Find where the given text appears and provide that cell's center as [X, Y] coordinate. 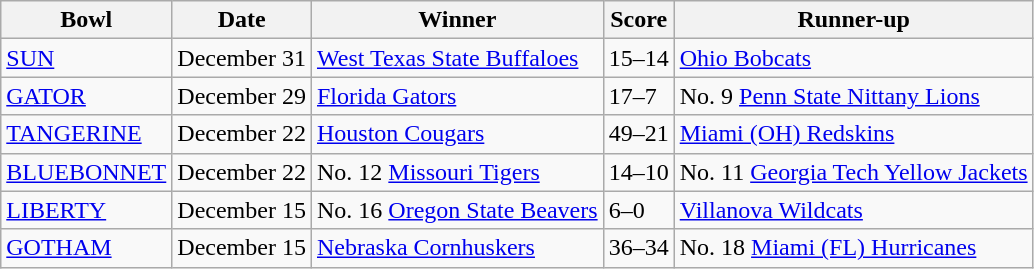
GATOR [86, 96]
Winner [457, 20]
Nebraska Cornhuskers [457, 248]
6–0 [638, 210]
Runner-up [854, 20]
14–10 [638, 172]
LIBERTY [86, 210]
West Texas State Buffaloes [457, 58]
Date [242, 20]
Florida Gators [457, 96]
49–21 [638, 134]
Ohio Bobcats [854, 58]
BLUEBONNET [86, 172]
Bowl [86, 20]
36–34 [638, 248]
17–7 [638, 96]
No. 16 Oregon State Beavers [457, 210]
Houston Cougars [457, 134]
TANGERINE [86, 134]
December 29 [242, 96]
15–14 [638, 58]
No. 12 Missouri Tigers [457, 172]
Miami (OH) Redskins [854, 134]
Score [638, 20]
GOTHAM [86, 248]
Villanova Wildcats [854, 210]
SUN [86, 58]
No. 18 Miami (FL) Hurricanes [854, 248]
No. 9 Penn State Nittany Lions [854, 96]
No. 11 Georgia Tech Yellow Jackets [854, 172]
December 31 [242, 58]
